Capture the cell that displays the provided text and extract its [X, Y] central coordinate. 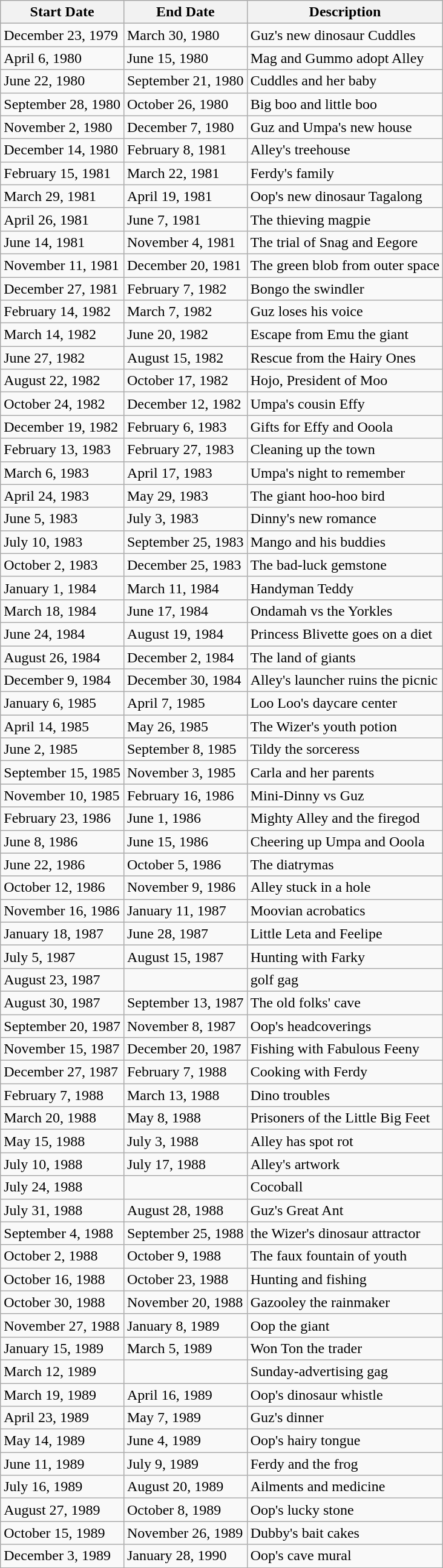
Oop's dinosaur whistle [345, 1394]
Dinny's new romance [345, 519]
September 15, 1985 [62, 772]
April 23, 1989 [62, 1418]
Handyman Teddy [345, 588]
November 27, 1988 [62, 1325]
Gifts for Effy and Ooola [345, 427]
August 23, 1987 [62, 980]
June 1, 1986 [185, 819]
October 16, 1988 [62, 1279]
golf gag [345, 980]
Loo Loo's daycare center [345, 703]
September 13, 1987 [185, 1003]
August 22, 1982 [62, 381]
Bongo the swindler [345, 289]
September 20, 1987 [62, 1026]
Ferdy and the frog [345, 1464]
Dubby's bait cakes [345, 1533]
Carla and her parents [345, 772]
March 14, 1982 [62, 335]
December 20, 1987 [185, 1049]
July 3, 1988 [185, 1141]
Escape from Emu the giant [345, 335]
February 23, 1986 [62, 819]
Gazooley the rainmaker [345, 1302]
April 14, 1985 [62, 726]
April 17, 1983 [185, 473]
July 10, 1983 [62, 542]
December 23, 1979 [62, 35]
Alley's treehouse [345, 150]
Cleaning up the town [345, 450]
December 25, 1983 [185, 565]
July 9, 1989 [185, 1464]
January 6, 1985 [62, 703]
Oop's new dinosaur Tagalong [345, 196]
Oop's lucky stone [345, 1510]
March 7, 1982 [185, 312]
June 22, 1980 [62, 81]
Big boo and little boo [345, 104]
March 22, 1981 [185, 173]
March 6, 1983 [62, 473]
February 13, 1983 [62, 450]
November 3, 1985 [185, 772]
Start Date [62, 12]
February 7, 1982 [185, 289]
Sunday-advertising gag [345, 1371]
January 8, 1989 [185, 1325]
Moovian acrobatics [345, 911]
December 30, 1984 [185, 680]
Mighty Alley and the firegod [345, 819]
October 2, 1988 [62, 1256]
The trial of Snag and Eegore [345, 242]
December 7, 1980 [185, 127]
Alley's artwork [345, 1164]
Dino troubles [345, 1095]
Hojo, President of Moo [345, 381]
October 23, 1988 [185, 1279]
February 15, 1981 [62, 173]
August 15, 1982 [185, 358]
the Wizer's dinosaur attractor [345, 1233]
November 15, 1987 [62, 1049]
The thieving magpie [345, 219]
Guz loses his voice [345, 312]
Guz's new dinosaur Cuddles [345, 35]
March 30, 1980 [185, 35]
Cooking with Ferdy [345, 1072]
Description [345, 12]
January 28, 1990 [185, 1556]
Guz's dinner [345, 1418]
June 20, 1982 [185, 335]
The giant hoo-hoo bird [345, 496]
June 8, 1986 [62, 842]
November 26, 1989 [185, 1533]
June 4, 1989 [185, 1441]
Guz's Great Ant [345, 1210]
October 12, 1986 [62, 888]
September 8, 1985 [185, 749]
Oop's cave mural [345, 1556]
September 28, 1980 [62, 104]
Tildy the sorceress [345, 749]
March 29, 1981 [62, 196]
February 6, 1983 [185, 427]
April 24, 1983 [62, 496]
October 5, 1986 [185, 865]
The bad-luck gemstone [345, 565]
The old folks' cave [345, 1003]
October 17, 1982 [185, 381]
Hunting and fishing [345, 1279]
Alley stuck in a hole [345, 888]
November 2, 1980 [62, 127]
December 20, 1981 [185, 265]
September 25, 1988 [185, 1233]
January 15, 1989 [62, 1348]
October 8, 1989 [185, 1510]
Cheering up Umpa and Ooola [345, 842]
Umpa's cousin Effy [345, 404]
Hunting with Farky [345, 957]
April 16, 1989 [185, 1394]
March 11, 1984 [185, 588]
November 11, 1981 [62, 265]
Mag and Gummo adopt Alley [345, 58]
The faux fountain of youth [345, 1256]
Ondamah vs the Yorkles [345, 611]
May 7, 1989 [185, 1418]
End Date [185, 12]
December 19, 1982 [62, 427]
December 27, 1987 [62, 1072]
April 19, 1981 [185, 196]
October 26, 1980 [185, 104]
December 27, 1981 [62, 289]
The green blob from outer space [345, 265]
Umpa's night to remember [345, 473]
February 14, 1982 [62, 312]
February 27, 1983 [185, 450]
February 16, 1986 [185, 796]
July 17, 1988 [185, 1164]
November 4, 1981 [185, 242]
September 21, 1980 [185, 81]
January 18, 1987 [62, 934]
April 26, 1981 [62, 219]
August 15, 1987 [185, 957]
September 25, 1983 [185, 542]
July 24, 1988 [62, 1187]
December 2, 1984 [185, 657]
The land of giants [345, 657]
November 8, 1987 [185, 1026]
Guz and Umpa's new house [345, 127]
August 28, 1988 [185, 1210]
June 5, 1983 [62, 519]
August 30, 1987 [62, 1003]
January 11, 1987 [185, 911]
July 5, 1987 [62, 957]
July 3, 1983 [185, 519]
Fishing with Fabulous Feeny [345, 1049]
The Wizer's youth potion [345, 726]
Princess Blivette goes on a diet [345, 634]
November 20, 1988 [185, 1302]
Mango and his buddies [345, 542]
August 20, 1989 [185, 1487]
November 10, 1985 [62, 796]
July 10, 1988 [62, 1164]
Little Leta and Feelipe [345, 934]
Ailments and medicine [345, 1487]
Cuddles and her baby [345, 81]
December 12, 1982 [185, 404]
October 2, 1983 [62, 565]
June 2, 1985 [62, 749]
Ferdy's family [345, 173]
Cocoball [345, 1187]
July 31, 1988 [62, 1210]
August 27, 1989 [62, 1510]
April 6, 1980 [62, 58]
June 15, 1980 [185, 58]
June 22, 1986 [62, 865]
March 5, 1989 [185, 1348]
December 9, 1984 [62, 680]
June 11, 1989 [62, 1464]
July 16, 1989 [62, 1487]
December 14, 1980 [62, 150]
November 9, 1986 [185, 888]
May 14, 1989 [62, 1441]
Won Ton the trader [345, 1348]
June 17, 1984 [185, 611]
June 28, 1987 [185, 934]
June 27, 1982 [62, 358]
Oop the giant [345, 1325]
June 15, 1986 [185, 842]
October 15, 1989 [62, 1533]
Rescue from the Hairy Ones [345, 358]
December 3, 1989 [62, 1556]
November 16, 1986 [62, 911]
Oop's hairy tongue [345, 1441]
June 14, 1981 [62, 242]
Alley has spot rot [345, 1141]
Oop's headcoverings [345, 1026]
August 26, 1984 [62, 657]
March 19, 1989 [62, 1394]
May 8, 1988 [185, 1118]
October 9, 1988 [185, 1256]
June 24, 1984 [62, 634]
March 18, 1984 [62, 611]
The diatrymas [345, 865]
May 26, 1985 [185, 726]
February 8, 1981 [185, 150]
Alley's launcher ruins the picnic [345, 680]
May 29, 1983 [185, 496]
March 12, 1989 [62, 1371]
September 4, 1988 [62, 1233]
April 7, 1985 [185, 703]
January 1, 1984 [62, 588]
March 13, 1988 [185, 1095]
Prisoners of the Little Big Feet [345, 1118]
October 24, 1982 [62, 404]
June 7, 1981 [185, 219]
March 20, 1988 [62, 1118]
October 30, 1988 [62, 1302]
August 19, 1984 [185, 634]
Mini-Dinny vs Guz [345, 796]
May 15, 1988 [62, 1141]
